Scan for the cell matching the given text and deliver its [x, y] coordinate at center. 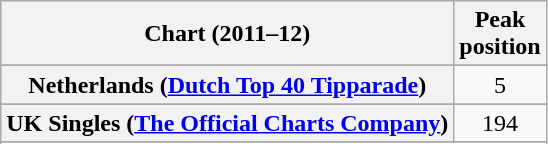
5 [500, 85]
Chart (2011–12) [228, 34]
Netherlands (Dutch Top 40 Tipparade) [228, 85]
Peakposition [500, 34]
194 [500, 123]
UK Singles (The Official Charts Company) [228, 123]
